Return (X, Y) of the center of cell containing provided text 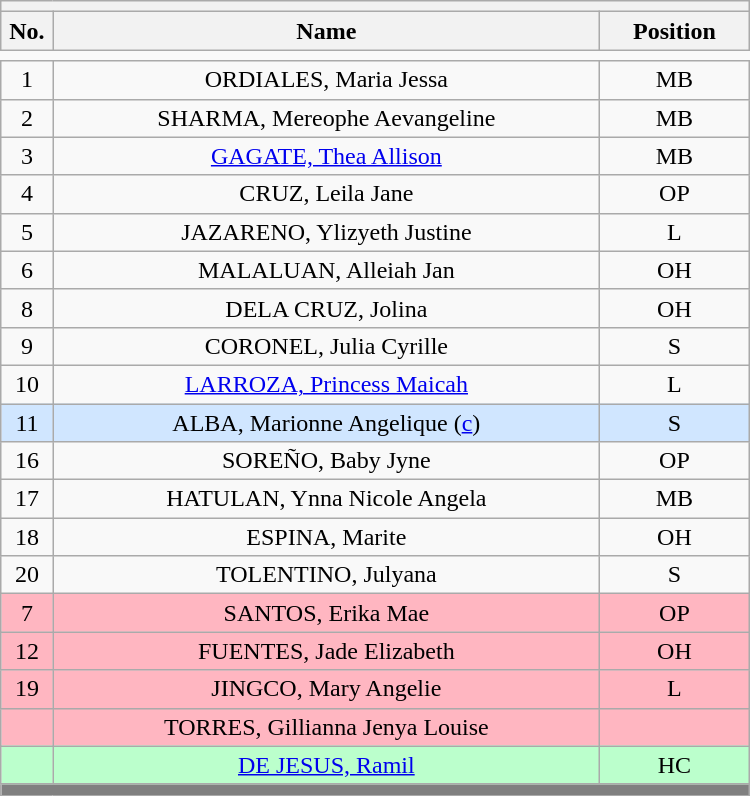
ORDIALES, Maria Jessa (326, 80)
GAGATE, Thea Allison (326, 156)
17 (27, 499)
6 (27, 270)
TOLENTINO, Julyana (326, 575)
8 (27, 308)
SHARMA, Mereophe Aevangeline (326, 118)
JAZARENO, Ylizyeth Justine (326, 232)
16 (27, 461)
HATULAN, Ynna Nicole Angela (326, 499)
18 (27, 537)
11 (27, 423)
10 (27, 384)
DELA CRUZ, Jolina (326, 308)
SANTOS, Erika Mae (326, 613)
CRUZ, Leila Jane (326, 194)
SOREÑO, Baby Jyne (326, 461)
9 (27, 346)
MALALUAN, Alleiah Jan (326, 270)
No. (27, 31)
Name (326, 31)
FUENTES, Jade Elizabeth (326, 651)
7 (27, 613)
ALBA, Marionne Angelique (c) (326, 423)
5 (27, 232)
Position (675, 31)
JINGCO, Mary Angelie (326, 689)
3 (27, 156)
ESPINA, Marite (326, 537)
2 (27, 118)
4 (27, 194)
TORRES, Gillianna Jenya Louise (326, 727)
DE JESUS, Ramil (326, 765)
CORONEL, Julia Cyrille (326, 346)
HC (675, 765)
1 (27, 80)
12 (27, 651)
LARROZA, Princess Maicah (326, 384)
20 (27, 575)
19 (27, 689)
